For the text-containing cell, return its midpoint in [x, y] coordinate format. 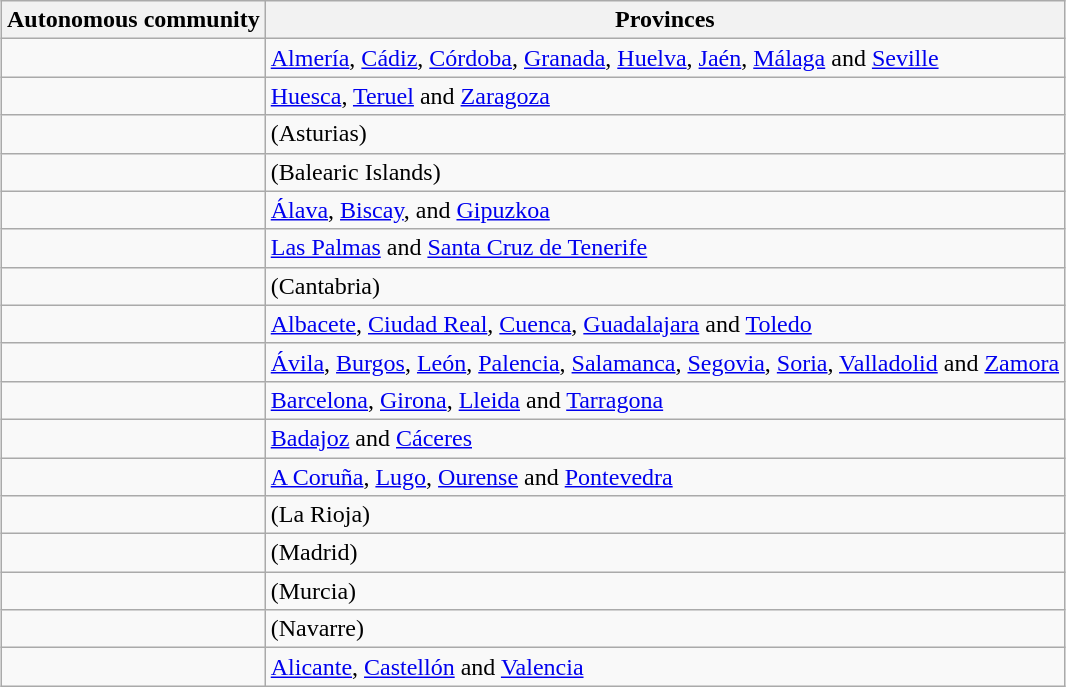
Provinces [664, 20]
Albacete, Ciudad Real, Cuenca, Guadalajara and Toledo [664, 324]
Badajoz and Cáceres [664, 438]
(Madrid) [664, 553]
Alicante, Castellón and Valencia [664, 667]
(Murcia) [664, 591]
(Cantabria) [664, 286]
Las Palmas and Santa Cruz de Tenerife [664, 248]
(Balearic Islands) [664, 172]
(La Rioja) [664, 515]
Ávila, Burgos, León, Palencia, Salamanca, Segovia, Soria, Valladolid and Zamora [664, 362]
Huesca, Teruel and Zaragoza [664, 96]
A Coruña, Lugo, Ourense and Pontevedra [664, 477]
Autonomous community [133, 20]
Barcelona, Girona, Lleida and Tarragona [664, 400]
Álava, Biscay, and Gipuzkoa [664, 210]
Almería, Cádiz, Córdoba, Granada, Huelva, Jaén, Málaga and Seville [664, 58]
(Navarre) [664, 629]
(Asturias) [664, 134]
